Return the (x, y) coordinate for the center point of the cell that contains the specified text.  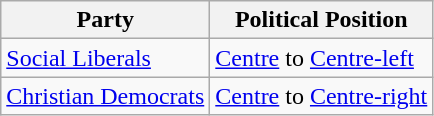
Centre to Centre-right (322, 96)
Political Position (322, 20)
Social Liberals (106, 58)
Christian Democrats (106, 96)
Party (106, 20)
Centre to Centre-left (322, 58)
